Provide the [X, Y] coordinate of the cell's center where the given text is located.  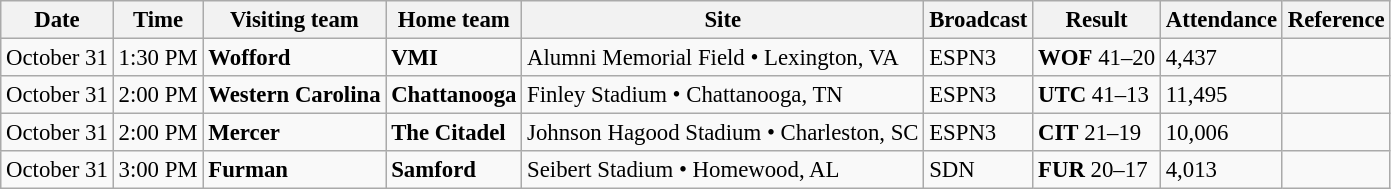
Chattanooga [454, 95]
VMI [454, 58]
Seibert Stadium • Homewood, AL [723, 170]
Furman [294, 170]
10,006 [1221, 133]
Wofford [294, 58]
Result [1097, 20]
3:00 PM [158, 170]
Western Carolina [294, 95]
Reference [1336, 20]
Broadcast [978, 20]
Date [57, 20]
Finley Stadium • Chattanooga, TN [723, 95]
4,013 [1221, 170]
Samford [454, 170]
Johnson Hagood Stadium • Charleston, SC [723, 133]
Attendance [1221, 20]
Site [723, 20]
Home team [454, 20]
11,495 [1221, 95]
WOF 41–20 [1097, 58]
Alumni Memorial Field • Lexington, VA [723, 58]
Visiting team [294, 20]
FUR 20–17 [1097, 170]
CIT 21–19 [1097, 133]
UTC 41–13 [1097, 95]
The Citadel [454, 133]
4,437 [1221, 58]
Time [158, 20]
SDN [978, 170]
1:30 PM [158, 58]
Mercer [294, 133]
